From the cell containing the given text, extract its center point as (x, y) coordinate. 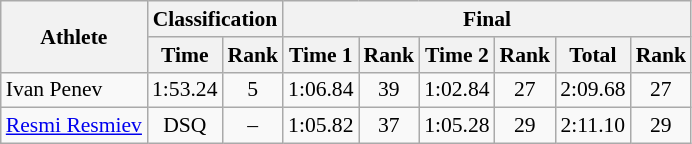
1:06.84 (320, 90)
1:02.84 (456, 90)
2:11.10 (592, 126)
2:09.68 (592, 90)
Classification (215, 19)
Time (184, 55)
39 (390, 90)
Athlete (74, 36)
Time 1 (320, 55)
Total (592, 55)
5 (252, 90)
Final (487, 19)
1:53.24 (184, 90)
37 (390, 126)
1:05.28 (456, 126)
Time 2 (456, 55)
DSQ (184, 126)
– (252, 126)
Ivan Penev (74, 90)
Resmi Resmiev (74, 126)
1:05.82 (320, 126)
